Pinpoint the cell where the given text exists, returning its (X, Y) midpoint coordinate. 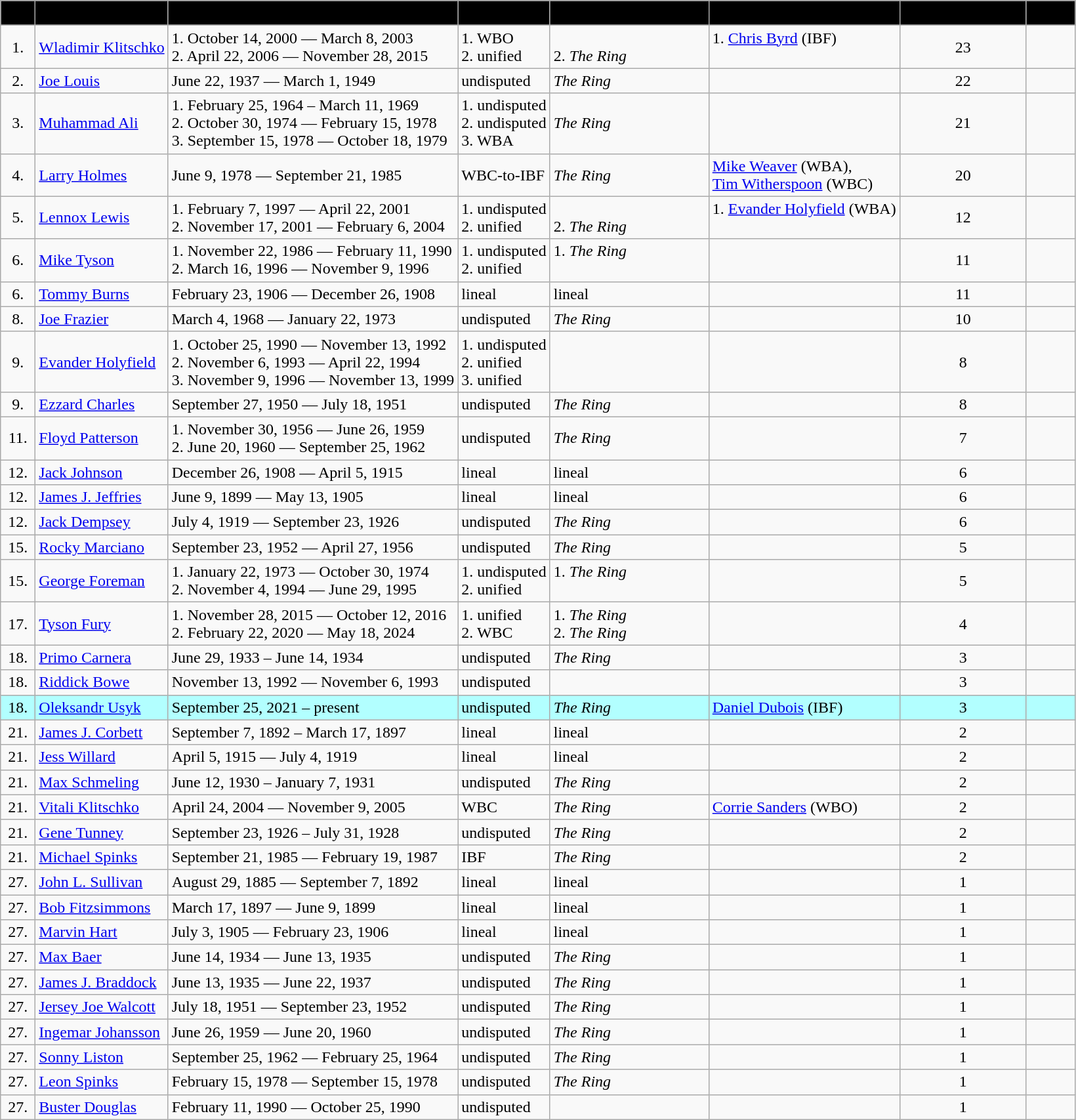
June 22, 1937 — March 1, 1949 (313, 81)
Name (102, 13)
James J. Jeffries (102, 497)
12 (963, 218)
1. undisputed2. unified3. unified (504, 362)
John L. Sullivan (102, 882)
Corrie Sanders (WBO) (804, 807)
November 13, 1992 — November 6, 1993 (313, 682)
1. February 25, 1964 – March 11, 19692. October 30, 1974 — February 15, 19783. September 15, 1978 — October 18, 1979 (313, 123)
September 7, 1892 – March 17, 1897 (313, 732)
June 12, 1930 – January 7, 1931 (313, 782)
1. (18, 47)
Sonny Liston (102, 1057)
June 9, 1899 — May 13, 1905 (313, 497)
5. (18, 218)
1. November 22, 1986 — February 11, 19902. March 16, 1996 — November 9, 1996 (313, 260)
Max Schmeling (102, 782)
11. (18, 438)
10 (963, 319)
1. October 14, 2000 — March 8, 20032. April 22, 2006 — November 28, 2015 (313, 47)
Pos. (18, 13)
Jersey Joe Walcott (102, 1007)
Joe Frazier (102, 319)
Vitali Klitschko (102, 807)
Evander Holyfield (102, 362)
June 14, 1934 — June 13, 1935 (313, 957)
Additional recognition (629, 13)
7 (963, 438)
Marvin Hart (102, 932)
Lennox Lewis (102, 218)
Max Baer (102, 957)
Oleksandr Usyk (102, 707)
20 (963, 175)
Ezzard Charles (102, 404)
August 29, 1885 — September 7, 1892 (313, 882)
Joe Louis (102, 81)
2. (18, 81)
Jess Willard (102, 757)
1. Evander Holyfield (WBA) (804, 218)
1. January 22, 1973 — October 30, 19742. November 4, 1994 — June 29, 1995 (313, 581)
Primo Carnera (102, 657)
8. (18, 319)
1. The Ring2. The Ring (629, 623)
IBF (504, 857)
Bob Fitzsimmons (102, 907)
December 26, 1908 — April 5, 1915 (313, 472)
Gene Tunney (102, 832)
21 (963, 123)
Tyson Fury (102, 623)
James J. Corbett (102, 732)
George Foreman (102, 581)
1. November 28, 2015 — October 12, 20162. February 22, 2020 — May 18, 2024 (313, 623)
1. WBO2. unified (504, 47)
Beaten opponents (963, 13)
Wladimir Klitschko (102, 47)
Leon Spinks (102, 1082)
Jack Dempsey (102, 522)
Reign began-ended (313, 13)
Jack Johnson (102, 472)
September 25, 2021 – present (313, 707)
September 23, 1952 — April 27, 1956 (313, 547)
July 3, 1905 — February 23, 1906 (313, 932)
Muhammad Ali (102, 123)
Mike Weaver (WBA),Tim Witherspoon (WBC) (804, 175)
4 (963, 623)
June 9, 1978 — September 21, 1985 (313, 175)
22 (963, 81)
Michael Spinks (102, 857)
17. (18, 623)
April 5, 1915 — July 4, 1919 (313, 757)
Recognition (504, 13)
Ingemar Johansson (102, 1032)
Tommy Burns (102, 294)
Riddick Bowe (102, 682)
WBC (504, 807)
February 23, 1906 — December 26, 1908 (313, 294)
1. October 25, 1990 — November 13, 19922. November 6, 1993 — April 22, 19943. November 9, 1996 — November 13, 1999 (313, 362)
1. February 7, 1997 — April 22, 20012. November 17, 2001 — February 6, 2004 (313, 218)
February 11, 1990 — October 25, 1990 (313, 1107)
Floyd Patterson (102, 438)
June 26, 1959 — June 20, 1960 (313, 1032)
July 4, 1919 — September 23, 1926 (313, 522)
Daniel Dubois (IBF) (804, 707)
1. unified2. WBC (504, 623)
September 25, 1962 — February 25, 1964 (313, 1057)
April 24, 2004 — November 9, 2005 (313, 807)
Rocky Marciano (102, 547)
1. undisputed2. undisputed3. WBA (504, 123)
WBC-to-IBF (504, 175)
1. November 30, 1956 — June 26, 19592. June 20, 1960 — September 25, 1962 (313, 438)
James J. Braddock (102, 982)
September 23, 1926 – July 31, 1928 (313, 832)
June 29, 1933 – June 14, 1934 (313, 657)
Buster Douglas (102, 1107)
Fights (1051, 13)
September 21, 1985 — February 19, 1987 (313, 857)
September 27, 1950 — July 18, 1951 (313, 404)
3. (18, 123)
Mike Tyson (102, 260)
23 (963, 47)
1. Chris Byrd (IBF) (804, 47)
February 15, 1978 — September 15, 1978 (313, 1082)
March 4, 1968 — January 22, 1973 (313, 319)
4. (18, 175)
Larry Holmes (102, 175)
June 13, 1935 — June 22, 1937 (313, 982)
July 18, 1951 — September 23, 1952 (313, 1007)
March 17, 1897 — June 9, 1899 (313, 907)
